From the cell containing the given text, extract its center point as [x, y] coordinate. 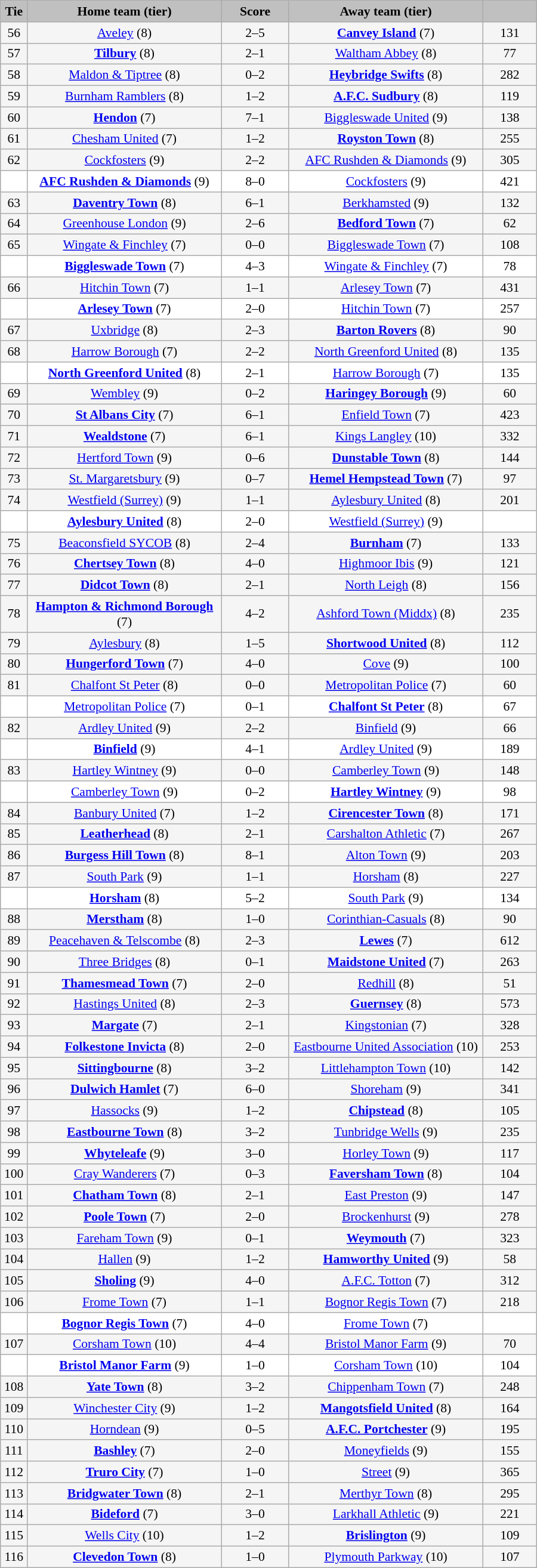
Alton Town (9) [386, 856]
431 [510, 288]
Score [255, 11]
227 [510, 877]
2–5 [255, 33]
Berkhamsted (9) [386, 203]
195 [510, 1430]
A.F.C. Portchester (9) [386, 1430]
A.F.C. Sudbury (8) [386, 97]
Highmoor Ibis (9) [386, 564]
Enfield Town (7) [386, 415]
57 [14, 54]
221 [510, 1514]
Chesham United (7) [125, 139]
Eastbourne United Association (10) [386, 1047]
Eastbourne Town (8) [125, 1132]
Kings Langley (10) [386, 437]
Hendon (7) [125, 118]
4–2 [255, 615]
114 [14, 1514]
Weymouth (7) [386, 1238]
423 [510, 415]
69 [14, 394]
102 [14, 1217]
Carshalton Athletic (7) [386, 834]
Greenhouse London (9) [125, 224]
Kingstonian (7) [386, 1026]
113 [14, 1493]
Horley Town (9) [386, 1153]
64 [14, 224]
Winchester City (9) [125, 1408]
Chippenham Town (7) [386, 1387]
Hallen (9) [125, 1260]
Uxbridge (8) [125, 331]
267 [510, 834]
0–3 [255, 1174]
Three Bridges (8) [125, 962]
101 [14, 1196]
St Albans City (7) [125, 415]
147 [510, 1196]
Daventry Town (8) [125, 203]
Thamesmead Town (7) [125, 983]
Burnham Ramblers (8) [125, 97]
Larkhall Athletic (9) [386, 1514]
7–1 [255, 118]
612 [510, 941]
Royston Town (8) [386, 139]
75 [14, 543]
Littlehampton Town (10) [386, 1068]
81 [14, 686]
Chatham Town (8) [125, 1196]
Brockenhurst (9) [386, 1217]
51 [510, 983]
4–4 [255, 1344]
Merthyr Town (8) [386, 1493]
263 [510, 962]
Burgess Hill Town (8) [125, 856]
Street (9) [386, 1472]
St. Margaretsbury (9) [125, 479]
282 [510, 75]
99 [14, 1153]
148 [510, 771]
79 [14, 643]
Hamworthy United (9) [386, 1260]
Dulwich Hamlet (7) [125, 1089]
63 [14, 203]
6–0 [255, 1089]
Tilbury (8) [125, 54]
Lewes (7) [386, 941]
Redhill (8) [386, 983]
Peacehaven & Telscombe (8) [125, 941]
Truro City (7) [125, 1472]
121 [510, 564]
93 [14, 1026]
Banbury United (7) [125, 813]
Shoreham (9) [386, 1089]
332 [510, 437]
Poole Town (7) [125, 1217]
305 [510, 160]
89 [14, 941]
Burnham (7) [386, 543]
116 [14, 1557]
133 [510, 543]
Aylesbury (8) [125, 643]
82 [14, 728]
Ashford Town (Middx) (8) [386, 615]
76 [14, 564]
328 [510, 1026]
573 [510, 1004]
74 [14, 501]
144 [510, 458]
Sittingbourne (8) [125, 1068]
Dunstable Town (8) [386, 458]
Chipstead (8) [386, 1111]
323 [510, 1238]
106 [14, 1302]
80 [14, 664]
Away team (tier) [386, 11]
Bashley (7) [125, 1451]
110 [14, 1430]
Cove (9) [386, 664]
71 [14, 437]
Wembley (9) [125, 394]
Bridgwater Town (8) [125, 1493]
Merstham (8) [125, 919]
Chertsey Town (8) [125, 564]
Waltham Abbey (8) [386, 54]
72 [14, 458]
87 [14, 877]
73 [14, 479]
103 [14, 1238]
Horndean (9) [125, 1430]
Biggleswade United (9) [386, 118]
111 [14, 1451]
Beaconsfield SYCOB (8) [125, 543]
Faversham Town (8) [386, 1174]
Hampton & Richmond Borough (7) [125, 615]
Canvey Island (7) [386, 33]
156 [510, 585]
171 [510, 813]
Home team (tier) [125, 11]
Wealdstone (7) [125, 437]
Folkestone Invicta (8) [125, 1047]
142 [510, 1068]
95 [14, 1068]
Cray Wanderers (7) [125, 1174]
248 [510, 1387]
Hastings United (8) [125, 1004]
4–3 [255, 267]
Moneyfields (9) [386, 1451]
Tunbridge Wells (9) [386, 1132]
131 [510, 33]
Tie [14, 11]
59 [14, 97]
341 [510, 1089]
96 [14, 1089]
255 [510, 139]
91 [14, 983]
68 [14, 351]
0–5 [255, 1430]
Plymouth Parkway (10) [386, 1557]
138 [510, 118]
83 [14, 771]
Maldon & Tiptree (8) [125, 75]
164 [510, 1408]
117 [510, 1153]
115 [14, 1536]
Aveley (8) [125, 33]
Shortwood United (8) [386, 643]
Wells City (10) [125, 1536]
8–1 [255, 856]
2–6 [255, 224]
312 [510, 1281]
A.F.C. Totton (7) [386, 1281]
Corinthian-Casuals (8) [386, 919]
Bideford (7) [125, 1514]
0–6 [255, 458]
203 [510, 856]
Fareham Town (9) [125, 1238]
218 [510, 1302]
88 [14, 919]
Whyteleafe (9) [125, 1153]
65 [14, 245]
Mangotsfield United (8) [386, 1408]
295 [510, 1493]
0–7 [255, 479]
5–2 [255, 898]
Didcot Town (8) [125, 585]
Barton Rovers (8) [386, 331]
Maidstone United (7) [386, 962]
189 [510, 749]
Hertford Town (9) [125, 458]
61 [14, 139]
119 [510, 97]
Bedford Town (7) [386, 224]
92 [14, 1004]
Margate (7) [125, 1026]
Guernsey (8) [386, 1004]
86 [14, 856]
421 [510, 181]
8–0 [255, 181]
132 [510, 203]
56 [14, 33]
84 [14, 813]
253 [510, 1047]
201 [510, 501]
Haringey Borough (9) [386, 394]
Hassocks (9) [125, 1111]
Heybridge Swifts (8) [386, 75]
Clevedon Town (8) [125, 1557]
2–4 [255, 543]
Brislington (9) [386, 1536]
134 [510, 898]
North Leigh (8) [386, 585]
East Preston (9) [386, 1196]
257 [510, 309]
Sholing (9) [125, 1281]
85 [14, 834]
Hemel Hempstead Town (7) [386, 479]
155 [510, 1451]
365 [510, 1472]
Leatherhead (8) [125, 834]
94 [14, 1047]
278 [510, 1217]
4–1 [255, 749]
Yate Town (8) [125, 1387]
Cirencester Town (8) [386, 813]
1–5 [255, 643]
Hungerford Town (7) [125, 664]
